For the text-containing cell, return its midpoint in [X, Y] coordinate format. 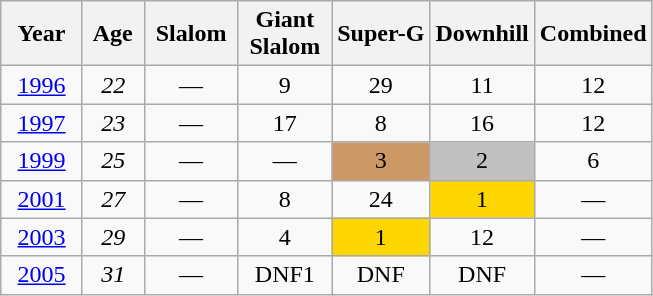
Super-G [381, 34]
16 [482, 123]
31 [113, 275]
1997 [42, 123]
24 [381, 199]
3 [381, 161]
Combined [593, 34]
23 [113, 123]
22 [113, 85]
25 [113, 161]
27 [113, 199]
Giant Slalom [285, 34]
11 [482, 85]
1999 [42, 161]
4 [285, 237]
DNF1 [285, 275]
Year [42, 34]
2 [482, 161]
Downhill [482, 34]
2005 [42, 275]
1996 [42, 85]
17 [285, 123]
2001 [42, 199]
Slalom [191, 34]
6 [593, 161]
Age [113, 34]
9 [285, 85]
2003 [42, 237]
